Detect which cell encompasses the target text, then output its [X, Y] center coordinate. 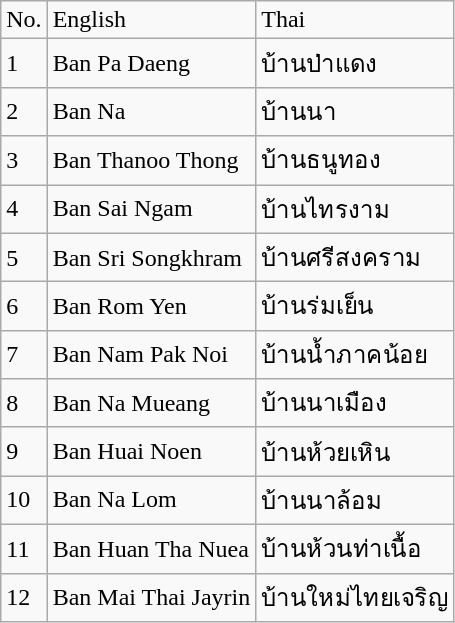
Ban Mai Thai Jayrin [152, 598]
8 [24, 404]
4 [24, 208]
Ban Sai Ngam [152, 208]
6 [24, 306]
บ้านห้วยเหิน [356, 452]
7 [24, 354]
บ้านนาเมือง [356, 404]
3 [24, 160]
Ban Huai Noen [152, 452]
English [152, 20]
10 [24, 500]
บ้านนาล้อม [356, 500]
Ban Nam Pak Noi [152, 354]
1 [24, 64]
บ้านธนูทอง [356, 160]
บ้านร่มเย็น [356, 306]
บ้านห้วนท่าเนื้อ [356, 548]
บ้านใหม่ไทยเจริญ [356, 598]
Ban Na Mueang [152, 404]
บ้านน้ำภาคน้อย [356, 354]
Ban Huan Tha Nuea [152, 548]
9 [24, 452]
Ban Rom Yen [152, 306]
No. [24, 20]
Ban Na Lom [152, 500]
Ban Sri Songkhram [152, 258]
บ้านศรีสงคราม [356, 258]
2 [24, 112]
5 [24, 258]
Ban Na [152, 112]
Ban Thanoo Thong [152, 160]
บ้านไทรงาม [356, 208]
บ้านป่าแดง [356, 64]
12 [24, 598]
11 [24, 548]
Ban Pa Daeng [152, 64]
บ้านนา [356, 112]
Thai [356, 20]
